Capture the cell that displays the provided text and extract its (X, Y) central coordinate. 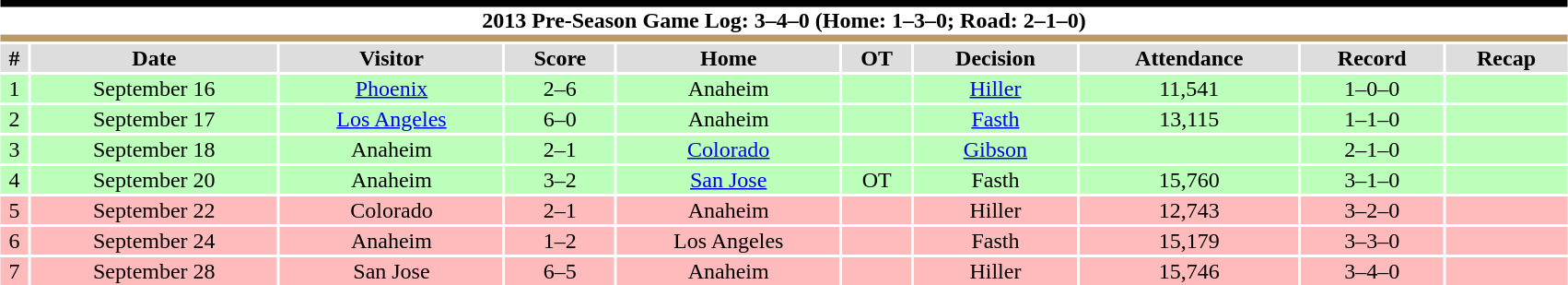
2 (15, 119)
September 20 (154, 180)
Home (729, 58)
September 28 (154, 271)
6–0 (560, 119)
Score (560, 58)
5 (15, 210)
2–1–0 (1373, 149)
11,541 (1189, 89)
Gibson (995, 149)
1 (15, 89)
15,179 (1189, 241)
13,115 (1189, 119)
3–2–0 (1373, 210)
15,746 (1189, 271)
Record (1373, 58)
1–1–0 (1373, 119)
September 18 (154, 149)
3–1–0 (1373, 180)
3–4–0 (1373, 271)
Attendance (1189, 58)
1–2 (560, 241)
1–0–0 (1373, 89)
2–6 (560, 89)
6–5 (560, 271)
# (15, 58)
2013 Pre-Season Game Log: 3–4–0 (Home: 1–3–0; Road: 2–1–0) (784, 20)
Date (154, 58)
3–2 (560, 180)
6 (15, 241)
7 (15, 271)
12,743 (1189, 210)
September 22 (154, 210)
September 17 (154, 119)
15,760 (1189, 180)
4 (15, 180)
September 16 (154, 89)
Phoenix (392, 89)
Recap (1506, 58)
3–3–0 (1373, 241)
3 (15, 149)
Decision (995, 58)
Visitor (392, 58)
September 24 (154, 241)
